Locate the cell with the specified text and output its [x, y] center coordinate. 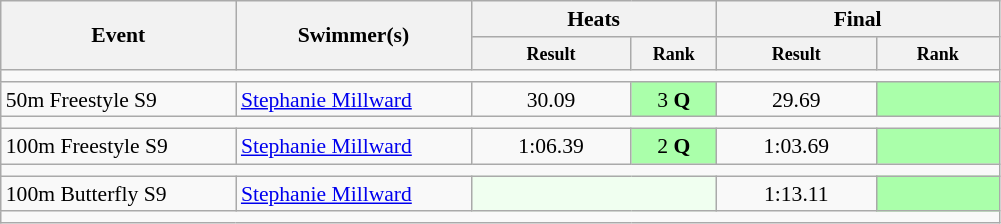
Final [858, 19]
1:06.39 [551, 147]
100m Butterfly S9 [118, 194]
30.09 [551, 100]
50m Freestyle S9 [118, 100]
29.69 [796, 100]
Event [118, 36]
1:13.11 [796, 194]
3 Q [674, 100]
1:03.69 [796, 147]
2 Q [674, 147]
Swimmer(s) [354, 36]
Heats [594, 19]
100m Freestyle S9 [118, 147]
